From the cell containing the given text, extract its center point as [x, y] coordinate. 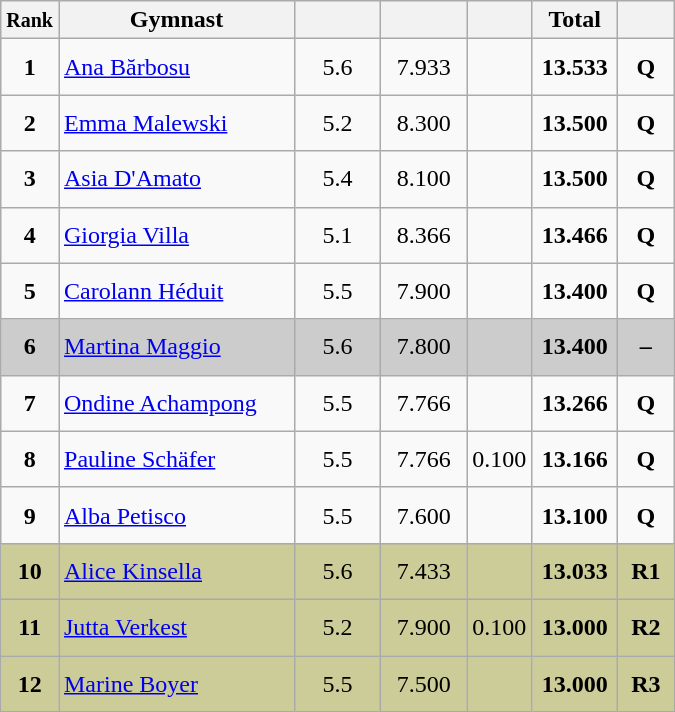
– [646, 347]
Ondine Achampong [176, 403]
8.366 [424, 235]
Alba Petisco [176, 515]
Total [575, 20]
10 [30, 571]
Ana Bărbosu [176, 67]
13.466 [575, 235]
R2 [646, 627]
Rank [30, 20]
8 [30, 459]
13.533 [575, 67]
2 [30, 123]
1 [30, 67]
3 [30, 179]
5.1 [338, 235]
9 [30, 515]
Jutta Verkest [176, 627]
13.166 [575, 459]
Emma Malewski [176, 123]
12 [30, 684]
Carolann Héduit [176, 291]
5 [30, 291]
Alice Kinsella [176, 571]
13.266 [575, 403]
7 [30, 403]
R1 [646, 571]
6 [30, 347]
13.100 [575, 515]
7.500 [424, 684]
Giorgia Villa [176, 235]
7.933 [424, 67]
7.433 [424, 571]
Asia D'Amato [176, 179]
4 [30, 235]
Pauline Schäfer [176, 459]
8.300 [424, 123]
7.800 [424, 347]
7.600 [424, 515]
8.100 [424, 179]
13.033 [575, 571]
11 [30, 627]
Gymnast [176, 20]
Martina Maggio [176, 347]
5.4 [338, 179]
Marine Boyer [176, 684]
R3 [646, 684]
